Capture the cell that displays the provided text and extract its (x, y) central coordinate. 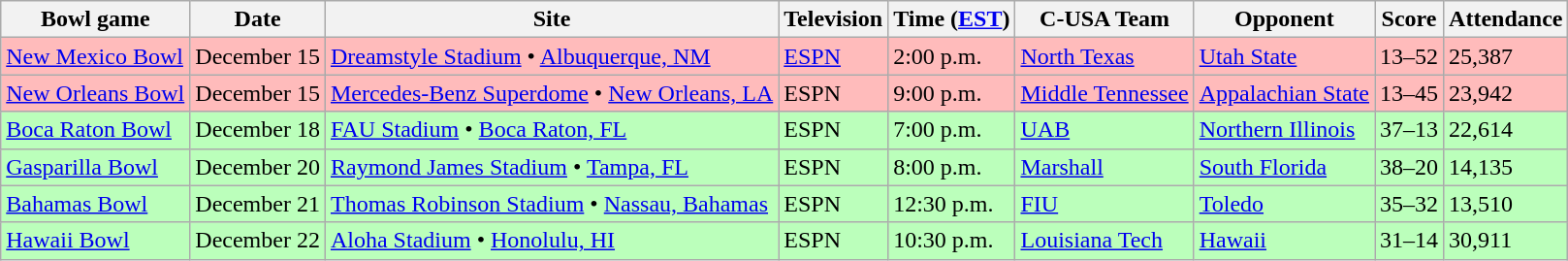
37–13 (1410, 130)
Score (1410, 19)
9:00 p.m. (952, 93)
Middle Tennessee (1104, 93)
December 21 (258, 204)
Hawaii Bowl (95, 241)
Bowl game (95, 19)
22,614 (1506, 130)
10:30 p.m. (952, 241)
December 22 (258, 241)
New Orleans Bowl (95, 93)
Dreamstyle Stadium • Albuquerque, NM (551, 56)
Louisiana Tech (1104, 241)
7:00 p.m. (952, 130)
14,135 (1506, 167)
Date (258, 19)
8:00 p.m. (952, 167)
Gasparilla Bowl (95, 167)
C-USA Team (1104, 19)
35–32 (1410, 204)
Appalachian State (1284, 93)
13–52 (1410, 56)
FIU (1104, 204)
23,942 (1506, 93)
Bahamas Bowl (95, 204)
25,387 (1506, 56)
Toledo (1284, 204)
December 18 (258, 130)
Site (551, 19)
Time (EST) (952, 19)
New Mexico Bowl (95, 56)
Thomas Robinson Stadium • Nassau, Bahamas (551, 204)
South Florida (1284, 167)
Mercedes-Benz Superdome • New Orleans, LA (551, 93)
13–45 (1410, 93)
Raymond James Stadium • Tampa, FL (551, 167)
Boca Raton Bowl (95, 130)
2:00 p.m. (952, 56)
North Texas (1104, 56)
Aloha Stadium • Honolulu, HI (551, 241)
12:30 p.m. (952, 204)
Hawaii (1284, 241)
Northern Illinois (1284, 130)
December 20 (258, 167)
FAU Stadium • Boca Raton, FL (551, 130)
Opponent (1284, 19)
UAB (1104, 130)
Marshall (1104, 167)
Television (834, 19)
38–20 (1410, 167)
30,911 (1506, 241)
Utah State (1284, 56)
31–14 (1410, 241)
13,510 (1506, 204)
Attendance (1506, 19)
